For the text-containing cell, return its midpoint in [x, y] coordinate format. 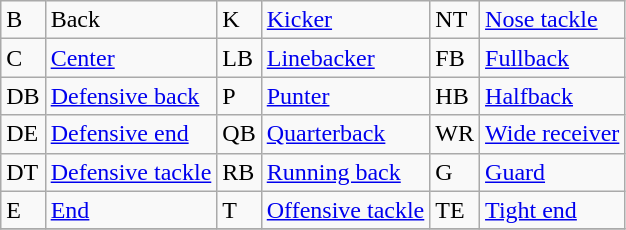
Guard [552, 172]
RB [239, 172]
QB [239, 134]
Offensive tackle [346, 210]
T [239, 210]
LB [239, 58]
G [455, 172]
End [131, 210]
FB [455, 58]
Defensive back [131, 96]
K [239, 20]
E [23, 210]
Fullback [552, 58]
Punter [346, 96]
NT [455, 20]
WR [455, 134]
Linebacker [346, 58]
Defensive end [131, 134]
DE [23, 134]
Kicker [346, 20]
Halfback [552, 96]
DB [23, 96]
Wide receiver [552, 134]
Quarterback [346, 134]
Defensive tackle [131, 172]
TE [455, 210]
Tight end [552, 210]
Center [131, 58]
B [23, 20]
C [23, 58]
Nose tackle [552, 20]
DT [23, 172]
Running back [346, 172]
Back [131, 20]
HB [455, 96]
P [239, 96]
